From the cell containing the given text, extract its center point as (X, Y) coordinate. 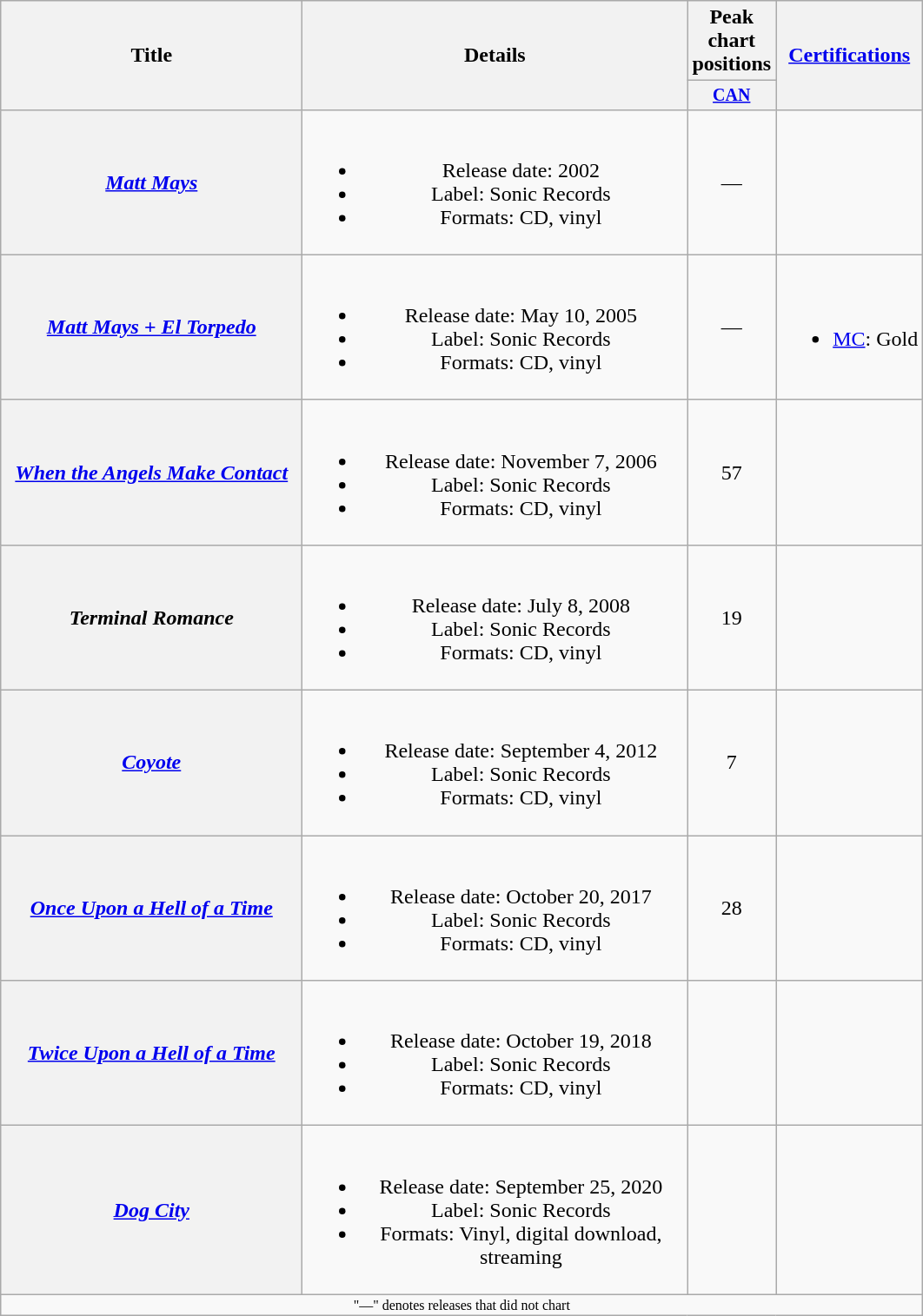
MC: Gold (850, 327)
Release date: May 10, 2005Label: Sonic RecordsFormats: CD, vinyl (495, 327)
Release date: 2002Label: Sonic RecordsFormats: CD, vinyl (495, 182)
Twice Upon a Hell of a Time (151, 1053)
Release date: July 8, 2008Label: Sonic RecordsFormats: CD, vinyl (495, 617)
Release date: October 19, 2018Label: Sonic RecordsFormats: CD, vinyl (495, 1053)
Once Upon a Hell of a Time (151, 909)
When the Angels Make Contact (151, 473)
Coyote (151, 763)
Dog City (151, 1210)
Release date: September 25, 2020Label: Sonic RecordsFormats: Vinyl, digital download, streaming (495, 1210)
"—" denotes releases that did not chart (462, 1305)
57 (732, 473)
Release date: November 7, 2006Label: Sonic RecordsFormats: CD, vinyl (495, 473)
28 (732, 909)
CAN (732, 96)
Peak chart positions (732, 41)
19 (732, 617)
Matt Mays + El Torpedo (151, 327)
Details (495, 56)
Matt Mays (151, 182)
Release date: October 20, 2017Label: Sonic RecordsFormats: CD, vinyl (495, 909)
Terminal Romance (151, 617)
7 (732, 763)
Title (151, 56)
Certifications (850, 56)
Release date: September 4, 2012Label: Sonic RecordsFormats: CD, vinyl (495, 763)
